From the cell containing the given text, extract its center point as [x, y] coordinate. 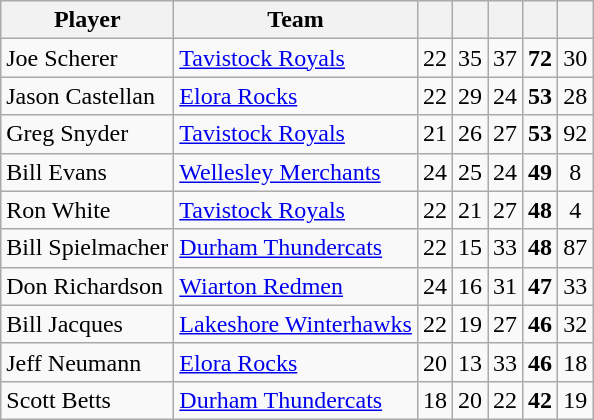
47 [540, 286]
Lakeshore Winterhawks [296, 324]
42 [540, 400]
Bill Spielmacher [88, 248]
29 [470, 96]
Greg Snyder [88, 134]
87 [576, 248]
28 [576, 96]
8 [576, 172]
Ron White [88, 210]
Wiarton Redmen [296, 286]
Team [296, 20]
31 [506, 286]
Bill Evans [88, 172]
13 [470, 362]
72 [540, 58]
32 [576, 324]
16 [470, 286]
Wellesley Merchants [296, 172]
49 [540, 172]
4 [576, 210]
Joe Scherer [88, 58]
15 [470, 248]
Bill Jacques [88, 324]
26 [470, 134]
Don Richardson [88, 286]
35 [470, 58]
Jason Castellan [88, 96]
Jeff Neumann [88, 362]
30 [576, 58]
37 [506, 58]
Player [88, 20]
Scott Betts [88, 400]
92 [576, 134]
25 [470, 172]
